Search for the cell housing the specified text and yield its [X, Y] center coordinate. 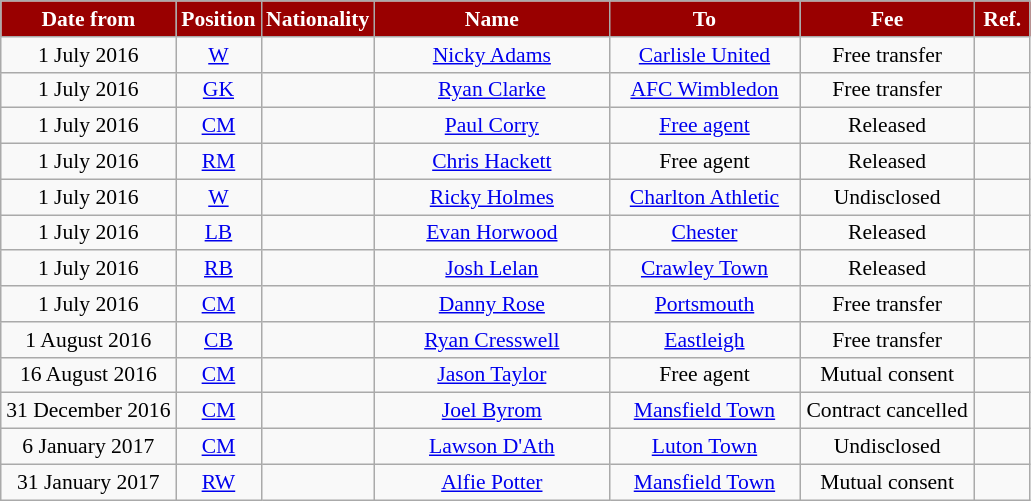
Nationality [318, 19]
Date from [88, 19]
6 January 2017 [88, 447]
Contract cancelled [888, 411]
1 August 2016 [88, 340]
Nicky Adams [492, 55]
31 December 2016 [88, 411]
Chester [704, 233]
To [704, 19]
Fee [888, 19]
RM [218, 162]
Chris Hackett [492, 162]
RB [218, 269]
Joel Byrom [492, 411]
16 August 2016 [88, 375]
Ryan Cresswell [492, 340]
LB [218, 233]
Luton Town [704, 447]
Lawson D'Ath [492, 447]
31 January 2017 [88, 482]
Charlton Athletic [704, 197]
AFC Wimbledon [704, 90]
Danny Rose [492, 304]
Position [218, 19]
CB [218, 340]
GK [218, 90]
Ricky Holmes [492, 197]
Alfie Potter [492, 482]
Ref. [1002, 19]
Crawley Town [704, 269]
Carlisle United [704, 55]
Paul Corry [492, 126]
Eastleigh [704, 340]
Ryan Clarke [492, 90]
RW [218, 482]
Evan Horwood [492, 233]
Name [492, 19]
Portsmouth [704, 304]
Jason Taylor [492, 375]
Josh Lelan [492, 269]
